Identify which cell holds the provided text, then report its (X, Y) central coordinate. 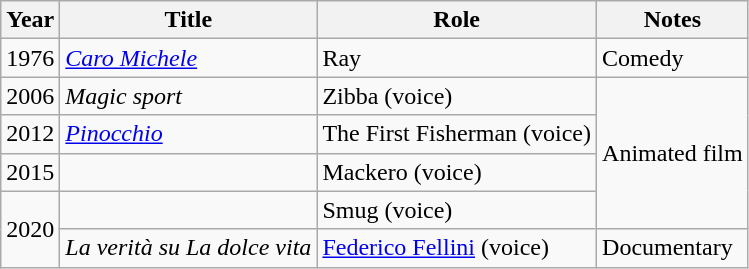
2012 (30, 134)
2015 (30, 172)
2020 (30, 229)
1976 (30, 58)
Year (30, 20)
Role (457, 20)
Federico Fellini (voice) (457, 248)
Magic sport (188, 96)
Comedy (673, 58)
Title (188, 20)
Caro Michele (188, 58)
Smug (voice) (457, 210)
La verità su La dolce vita (188, 248)
Documentary (673, 248)
Mackero (voice) (457, 172)
Notes (673, 20)
2006 (30, 96)
The First Fisherman (voice) (457, 134)
Ray (457, 58)
Zibba (voice) (457, 96)
Animated film (673, 153)
Pinocchio (188, 134)
